Search for the cell housing the specified text and yield its [X, Y] center coordinate. 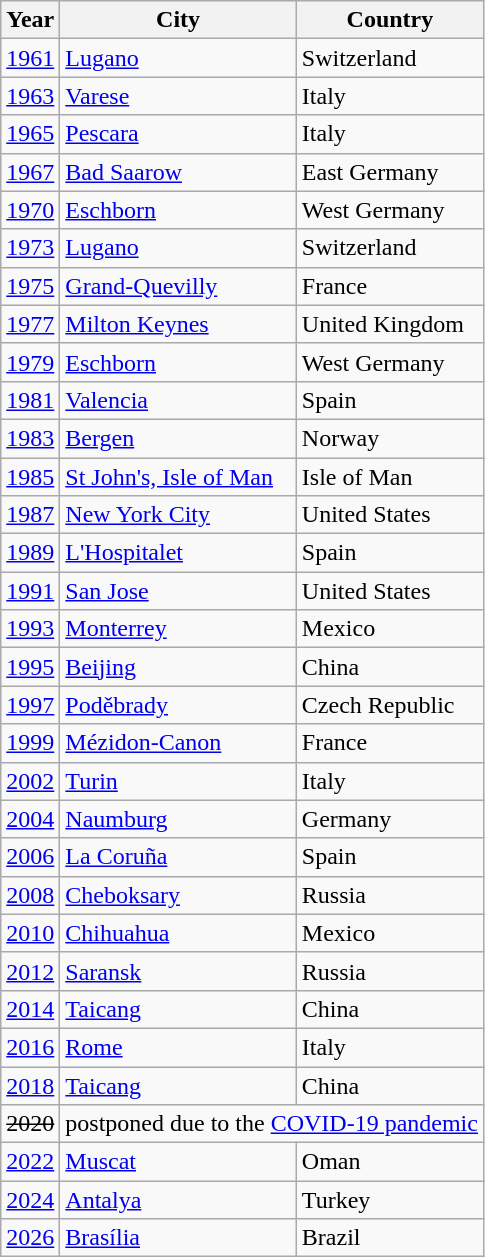
Varese [178, 96]
Muscat [178, 1162]
Grand-Quevilly [178, 286]
New York City [178, 515]
1973 [30, 248]
Antalya [178, 1200]
2020 [30, 1124]
2002 [30, 781]
United Kingdom [390, 324]
Beijing [178, 667]
1970 [30, 210]
Brasília [178, 1238]
2024 [30, 1200]
1995 [30, 667]
Isle of Man [390, 477]
Turin [178, 781]
2010 [30, 933]
1961 [30, 58]
Saransk [178, 971]
Pescara [178, 134]
1983 [30, 438]
2014 [30, 1009]
1979 [30, 362]
Bergen [178, 438]
Brazil [390, 1238]
L'Hospitalet [178, 553]
Oman [390, 1162]
Naumburg [178, 819]
La Coruña [178, 857]
Turkey [390, 1200]
Bad Saarow [178, 172]
Monterrey [178, 629]
Mézidon-Canon [178, 743]
Rome [178, 1047]
1989 [30, 553]
postponed due to the COVID-19 pandemic [272, 1124]
2008 [30, 895]
2004 [30, 819]
1975 [30, 286]
2016 [30, 1047]
2018 [30, 1085]
Milton Keynes [178, 324]
1985 [30, 477]
2022 [30, 1162]
1987 [30, 515]
Norway [390, 438]
St John's, Isle of Man [178, 477]
1999 [30, 743]
1965 [30, 134]
1993 [30, 629]
1997 [30, 705]
Czech Republic [390, 705]
1967 [30, 172]
Chihuahua [178, 933]
San Jose [178, 591]
Country [390, 20]
Cheboksary [178, 895]
1963 [30, 96]
Valencia [178, 400]
1981 [30, 400]
2026 [30, 1238]
City [178, 20]
1991 [30, 591]
2006 [30, 857]
Germany [390, 819]
East Germany [390, 172]
2012 [30, 971]
Year [30, 20]
Poděbrady [178, 705]
1977 [30, 324]
